From the cell containing the given text, extract its center point as [X, Y] coordinate. 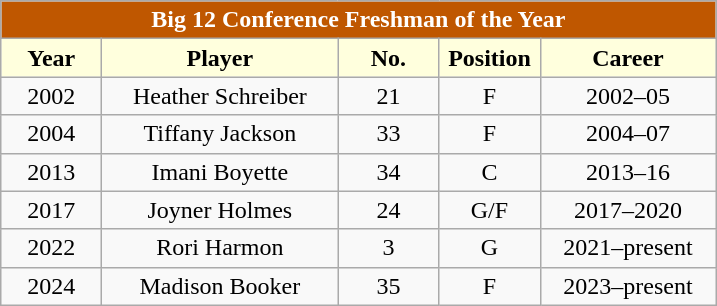
Imani Boyette [220, 172]
2004 [52, 134]
No. [388, 58]
3 [388, 248]
Career [628, 58]
2022 [52, 248]
Rori Harmon [220, 248]
2024 [52, 286]
Joyner Holmes [220, 210]
Big 12 Conference Freshman of the Year [358, 20]
34 [388, 172]
Position [490, 58]
24 [388, 210]
21 [388, 96]
2021–present [628, 248]
2013–16 [628, 172]
Player [220, 58]
2002–05 [628, 96]
G/F [490, 210]
Year [52, 58]
Madison Booker [220, 286]
2023–present [628, 286]
Heather Schreiber [220, 96]
Tiffany Jackson [220, 134]
2017 [52, 210]
33 [388, 134]
2002 [52, 96]
2004–07 [628, 134]
C [490, 172]
2017–2020 [628, 210]
2013 [52, 172]
G [490, 248]
35 [388, 286]
